Find where the given text appears and provide that cell's center as (x, y) coordinate. 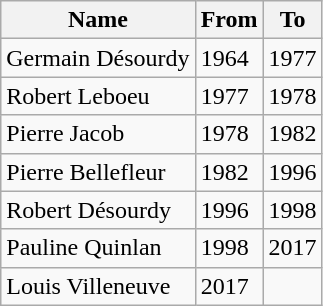
Pierre Bellefleur (98, 172)
Pauline Quinlan (98, 248)
Pierre Jacob (98, 134)
From (229, 20)
Name (98, 20)
1964 (229, 58)
Louis Villeneuve (98, 286)
Germain Désourdy (98, 58)
Robert Désourdy (98, 210)
To (292, 20)
Robert Leboeu (98, 96)
